Pinpoint the cell where the given text exists, returning its (X, Y) midpoint coordinate. 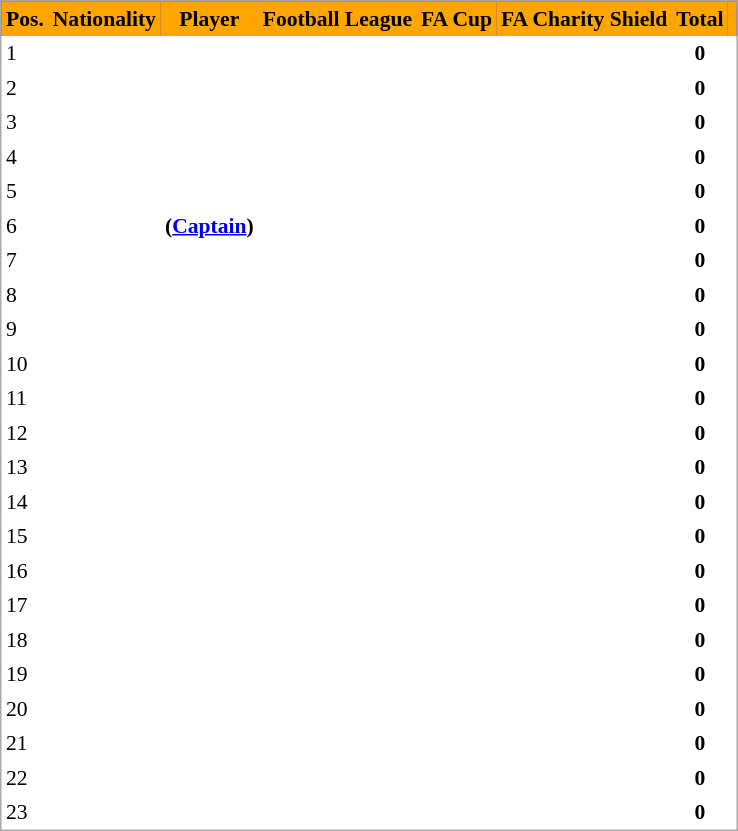
7 (26, 260)
FA Cup (457, 19)
2 (26, 87)
19 (26, 674)
Nationality (104, 19)
20 (26, 709)
FA Charity Shield (584, 19)
18 (26, 639)
4 (26, 157)
5 (26, 191)
Pos. (26, 19)
3 (26, 122)
11 (26, 398)
10 (26, 363)
22 (26, 777)
14 (26, 501)
(Captain) (209, 225)
Total (700, 19)
15 (26, 536)
12 (26, 433)
16 (26, 571)
Player (209, 19)
23 (26, 812)
6 (26, 225)
8 (26, 295)
9 (26, 329)
17 (26, 605)
13 (26, 467)
1 (26, 53)
21 (26, 743)
Football League (337, 19)
